Return (x, y) of the center of cell containing provided text 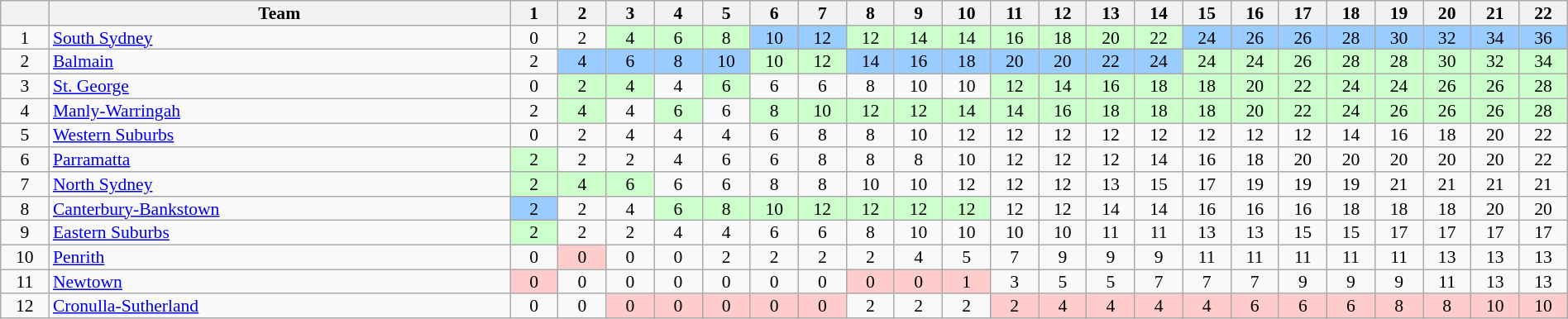
Penrith (280, 258)
Eastern Suburbs (280, 233)
Balmain (280, 62)
Manly-Warringah (280, 111)
Newtown (280, 282)
South Sydney (280, 38)
Cronulla-Sutherland (280, 307)
Canterbury-Bankstown (280, 209)
North Sydney (280, 184)
Western Suburbs (280, 136)
St. George (280, 87)
36 (1543, 38)
Team (280, 13)
Parramatta (280, 159)
